Determine the [X, Y] coordinate at the center of the cell enclosing the given text.  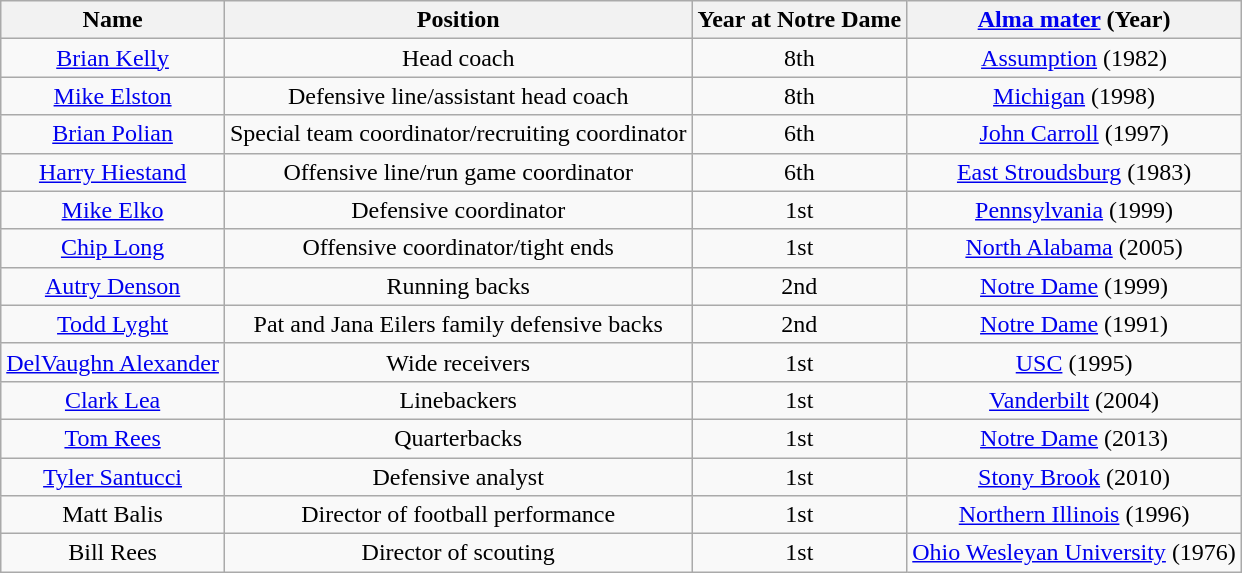
Alma mater (Year) [1074, 20]
Running backs [458, 286]
Defensive line/assistant head coach [458, 96]
Northern Illinois (1996) [1074, 515]
Defensive coordinator [458, 210]
Assumption (1982) [1074, 58]
Mike Elko [113, 210]
Bill Rees [113, 553]
Todd Lyght [113, 324]
Linebackers [458, 400]
Special team coordinator/recruiting coordinator [458, 134]
Pennsylvania (1999) [1074, 210]
Defensive analyst [458, 477]
Mike Elston [113, 96]
Stony Brook (2010) [1074, 477]
Vanderbilt (2004) [1074, 400]
North Alabama (2005) [1074, 248]
Position [458, 20]
Notre Dame (1991) [1074, 324]
Brian Kelly [113, 58]
Director of scouting [458, 553]
East Stroudsburg (1983) [1074, 172]
Harry Hiestand [113, 172]
Year at Notre Dame [800, 20]
Tyler Santucci [113, 477]
Ohio Wesleyan University (1976) [1074, 553]
Offensive line/run game coordinator [458, 172]
Pat and Jana Eilers family defensive backs [458, 324]
Autry Denson [113, 286]
Wide receivers [458, 362]
Director of football performance [458, 515]
Chip Long [113, 248]
John Carroll (1997) [1074, 134]
Head coach [458, 58]
Notre Dame (1999) [1074, 286]
Name [113, 20]
Brian Polian [113, 134]
Michigan (1998) [1074, 96]
Clark Lea [113, 400]
Quarterbacks [458, 438]
Matt Balis [113, 515]
Offensive coordinator/tight ends [458, 248]
Tom Rees [113, 438]
Notre Dame (2013) [1074, 438]
USC (1995) [1074, 362]
DelVaughn Alexander [113, 362]
